Return (X, Y) of the center of cell containing provided text 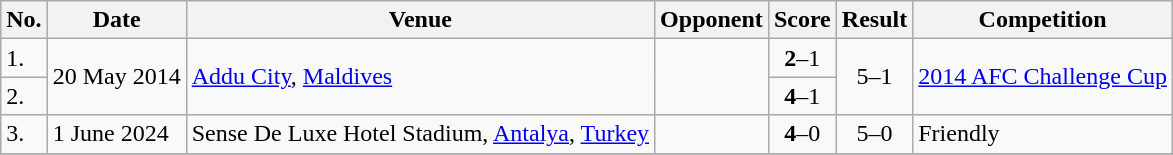
Result (874, 20)
1. (24, 58)
20 May 2014 (116, 77)
3. (24, 134)
Friendly (1043, 134)
Sense De Luxe Hotel Stadium, Antalya, Turkey (420, 134)
2014 AFC Challenge Cup (1043, 77)
Competition (1043, 20)
Addu City, Maldives (420, 77)
4–0 (802, 134)
2–1 (802, 58)
Date (116, 20)
5–1 (874, 77)
1 June 2024 (116, 134)
Score (802, 20)
No. (24, 20)
4–1 (802, 96)
Venue (420, 20)
5–0 (874, 134)
2. (24, 96)
Opponent (712, 20)
